Return the [X, Y] coordinate for the center point of the cell that contains the specified text.  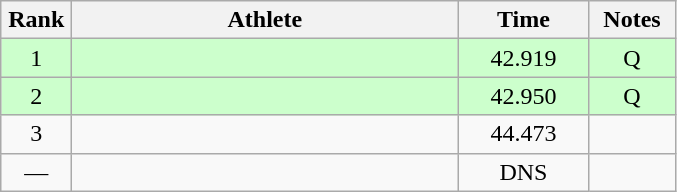
2 [36, 96]
Rank [36, 20]
3 [36, 134]
42.950 [524, 96]
— [36, 172]
42.919 [524, 58]
DNS [524, 172]
44.473 [524, 134]
1 [36, 58]
Athlete [265, 20]
Time [524, 20]
Notes [632, 20]
